Output the [x, y] coordinate of the center of the cell containing the given text.  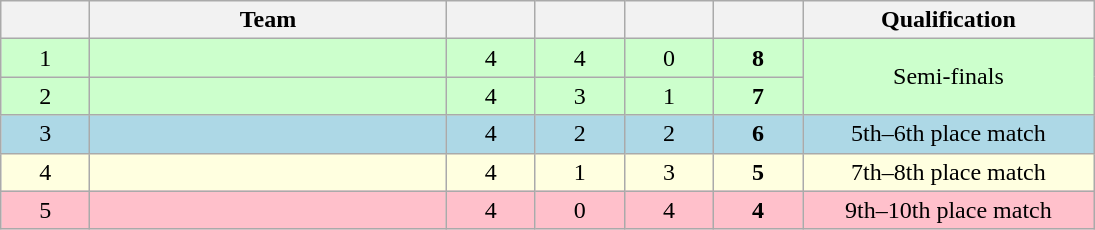
Semi-finals [949, 77]
Team [268, 20]
6 [758, 134]
9th–10th place match [949, 210]
5th–6th place match [949, 134]
Qualification [949, 20]
7 [758, 96]
8 [758, 58]
7th–8th place match [949, 172]
